Output the [X, Y] coordinate of the center of the cell containing the given text.  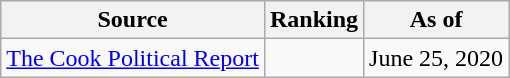
Ranking [314, 20]
June 25, 2020 [436, 58]
The Cook Political Report [133, 58]
As of [436, 20]
Source [133, 20]
